Return the (x, y) coordinate for the center point of the cell that contains the specified text.  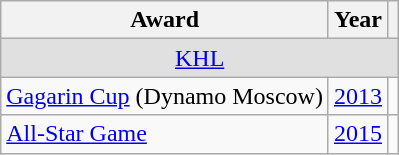
Gagarin Cup (Dynamo Moscow) (165, 96)
Award (165, 20)
2013 (358, 96)
KHL (200, 58)
Year (358, 20)
All-Star Game (165, 134)
2015 (358, 134)
